Provide the [X, Y] coordinate of the cell's center where the given text is located.  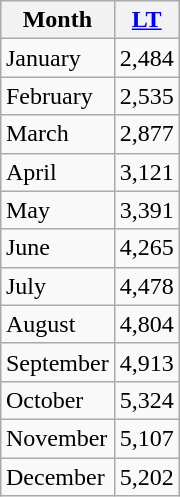
4,478 [146, 286]
5,324 [146, 400]
November [57, 438]
October [57, 400]
5,202 [146, 477]
July [57, 286]
4,265 [146, 248]
December [57, 477]
Month [57, 20]
August [57, 324]
2,484 [146, 58]
LT [146, 20]
3,391 [146, 210]
May [57, 210]
June [57, 248]
5,107 [146, 438]
September [57, 362]
3,121 [146, 172]
2,535 [146, 96]
2,877 [146, 134]
February [57, 96]
April [57, 172]
4,804 [146, 324]
4,913 [146, 362]
January [57, 58]
March [57, 134]
